Return the (X, Y) coordinate for the center point of the cell that contains the specified text.  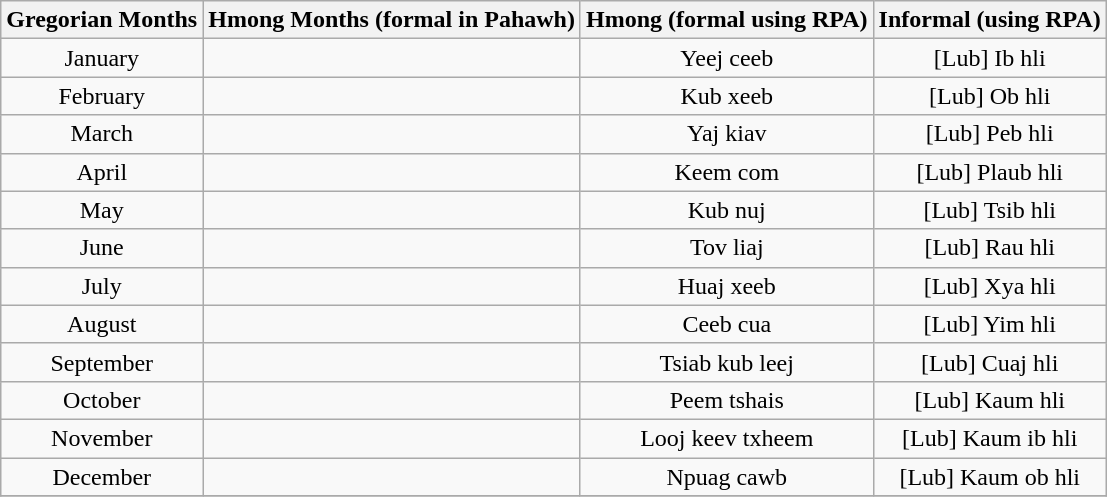
Informal (using RPA) (990, 20)
March (102, 134)
[Lub] Tsib hli (990, 210)
[Lub] Ib hli (990, 58)
July (102, 286)
August (102, 324)
[Lub] Xya hli (990, 286)
Yeej ceeb (726, 58)
October (102, 400)
Tov liaj (726, 248)
Huaj xeeb (726, 286)
[Lub] Plaub hli (990, 172)
[Lub] Kaum ob hli (990, 477)
Kub xeeb (726, 96)
[Lub] Peb hli (990, 134)
[Lub] Kaum ib hli (990, 438)
[Lub] Cuaj hli (990, 362)
Tsiab kub leej (726, 362)
February (102, 96)
June (102, 248)
November (102, 438)
Hmong (formal using RPA) (726, 20)
Looj keev txheem (726, 438)
Ceeb cua (726, 324)
[Lub] Ob hli (990, 96)
[Lub] Rau hli (990, 248)
December (102, 477)
September (102, 362)
[Lub] Yim hli (990, 324)
Gregorian Months (102, 20)
May (102, 210)
Npuag cawb (726, 477)
April (102, 172)
January (102, 58)
Hmong Months (formal in Pahawh) (392, 20)
Peem tshais (726, 400)
Kub nuj (726, 210)
Keem com (726, 172)
Yaj kiav (726, 134)
[Lub] Kaum hli (990, 400)
